Locate the cell with the specified text and output its (X, Y) center coordinate. 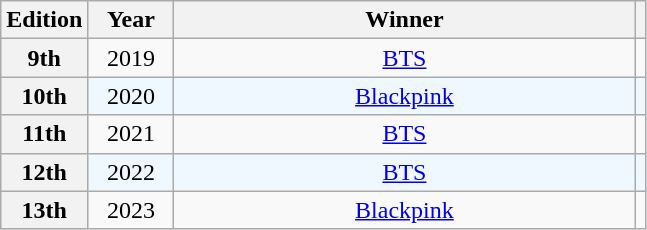
9th (44, 58)
2021 (131, 134)
Winner (404, 20)
12th (44, 172)
11th (44, 134)
Edition (44, 20)
2020 (131, 96)
10th (44, 96)
2023 (131, 210)
Year (131, 20)
2022 (131, 172)
2019 (131, 58)
13th (44, 210)
